From the cell containing the given text, extract its center point as (x, y) coordinate. 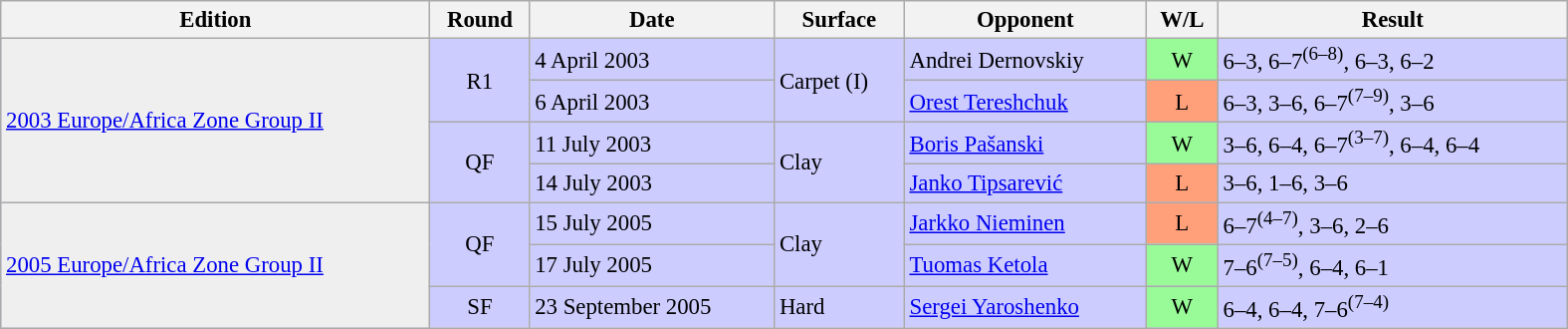
15 July 2005 (652, 223)
Edition (215, 20)
Jarkko Nieminen (1025, 223)
Sergei Yaroshenko (1025, 307)
6–7(4–7), 3–6, 2–6 (1392, 223)
6–3, 3–6, 6–7(7–9), 3–6 (1392, 102)
17 July 2005 (652, 265)
Date (652, 20)
14 July 2003 (652, 183)
6 April 2003 (652, 102)
SF (480, 307)
Tuomas Ketola (1025, 265)
2005 Europe/Africa Zone Group II (215, 265)
Andrei Dernovskiy (1025, 60)
23 September 2005 (652, 307)
W/L (1182, 20)
4 April 2003 (652, 60)
Opponent (1025, 20)
2003 Europe/Africa Zone Group II (215, 121)
Surface (840, 20)
R1 (480, 81)
3–6, 1–6, 3–6 (1392, 183)
Orest Tereshchuk (1025, 102)
Janko Tipsarević (1025, 183)
7–6(7–5), 6–4, 6–1 (1392, 265)
Result (1392, 20)
6–4, 6–4, 7–6(7–4) (1392, 307)
Carpet (I) (840, 81)
6–3, 6–7(6–8), 6–3, 6–2 (1392, 60)
Round (480, 20)
3–6, 6–4, 6–7(3–7), 6–4, 6–4 (1392, 144)
Hard (840, 307)
11 July 2003 (652, 144)
Boris Pašanski (1025, 144)
